Identify which cell holds the provided text, then report its [x, y] central coordinate. 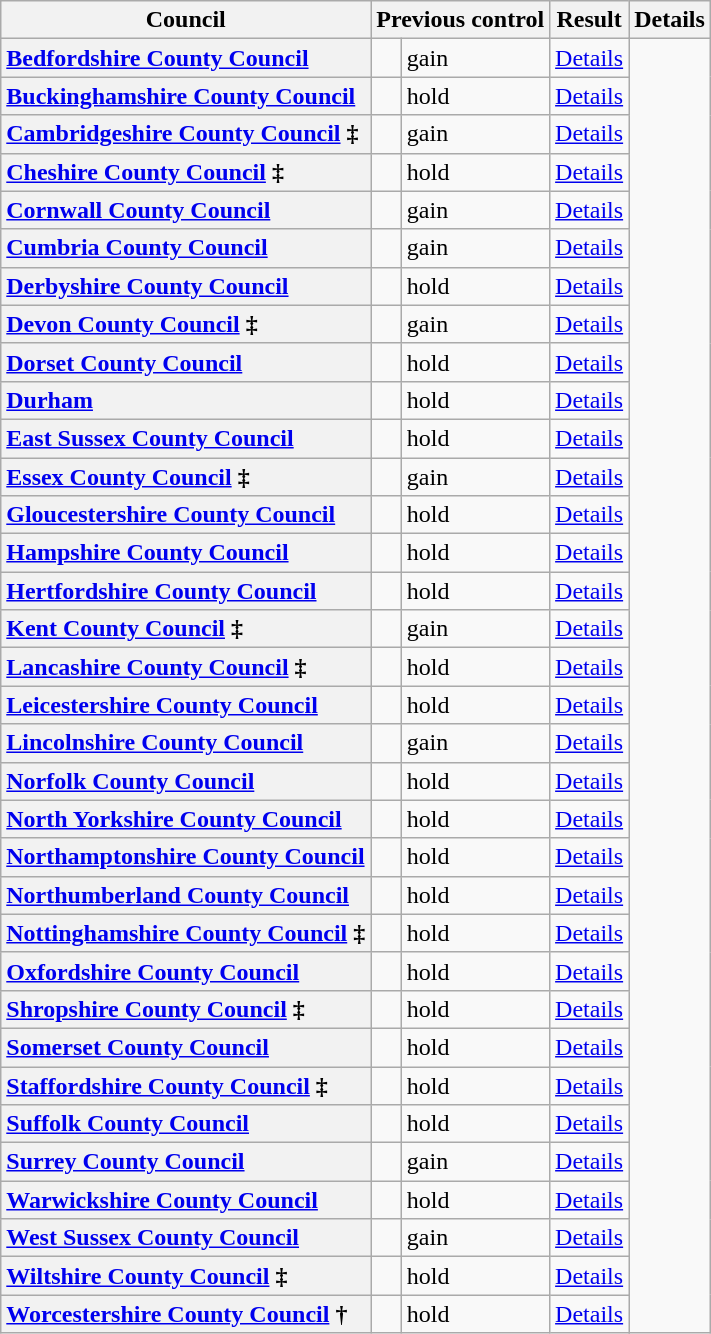
Bedfordshire County Council [186, 58]
Surrey County Council [186, 1162]
Council [186, 20]
Dorset County Council [186, 362]
Norfolk County Council [186, 781]
Wiltshire County Council ‡ [186, 1276]
Suffolk County Council [186, 1124]
Cumbria County Council [186, 248]
Derbyshire County Council [186, 286]
Warwickshire County Council [186, 1200]
West Sussex County Council [186, 1238]
Northumberland County Council [186, 895]
Devon County Council ‡ [186, 324]
Leicestershire County Council [186, 705]
Buckinghamshire County Council [186, 96]
Cheshire County Council ‡ [186, 172]
Cambridgeshire County Council ‡ [186, 134]
Nottinghamshire County Council ‡ [186, 933]
East Sussex County Council [186, 438]
Hertfordshire County Council [186, 591]
Gloucestershire County Council [186, 515]
Somerset County Council [186, 1047]
Shropshire County Council ‡ [186, 1009]
Worcestershire County Council † [186, 1314]
Hampshire County Council [186, 553]
Result [590, 20]
Oxfordshire County Council [186, 971]
Cornwall County Council [186, 210]
North Yorkshire County Council [186, 819]
Essex County Council ‡ [186, 477]
Previous control [460, 20]
Kent County Council ‡ [186, 629]
Durham [186, 400]
Staffordshire County Council ‡ [186, 1085]
Lancashire County Council ‡ [186, 667]
Lincolnshire County Council [186, 743]
Northamptonshire County Council [186, 857]
